Search for the cell housing the specified text and yield its [x, y] center coordinate. 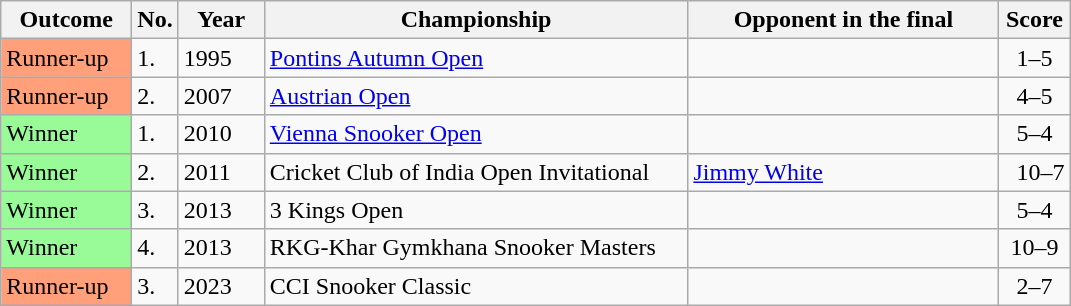
Outcome [66, 20]
2–7 [1034, 286]
1995 [221, 58]
Austrian Open [476, 96]
Opponent in the final [844, 20]
Jimmy White [844, 172]
2011 [221, 172]
10–7 [1034, 172]
3 Kings Open [476, 210]
2007 [221, 96]
1–5 [1034, 58]
2010 [221, 134]
Score [1034, 20]
2023 [221, 286]
Vienna Snooker Open [476, 134]
RKG-Khar Gymkhana Snooker Masters [476, 248]
10–9 [1034, 248]
Year [221, 20]
Pontins Autumn Open [476, 58]
No. [155, 20]
4. [155, 248]
4–5 [1034, 96]
CCI Snooker Classic [476, 286]
Championship [476, 20]
Cricket Club of India Open Invitational [476, 172]
